Find where the given text appears and provide that cell's center as (X, Y) coordinate. 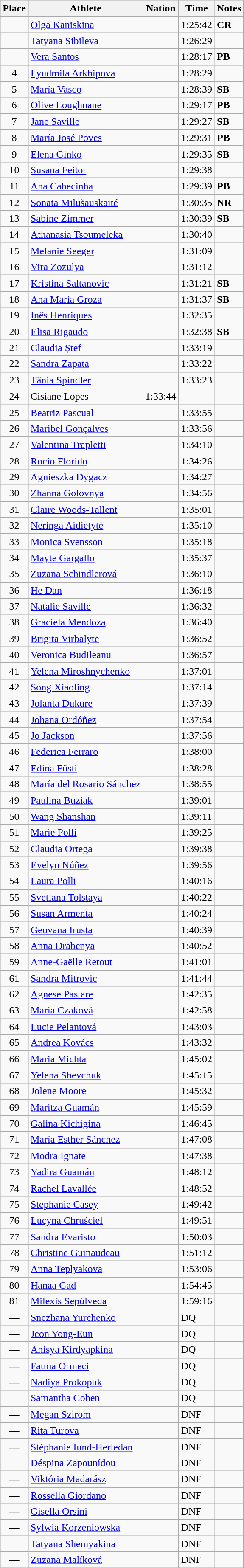
36 (14, 590)
43 (14, 703)
Susan Armenta (85, 913)
15 (14, 251)
CR (229, 25)
1:53:06 (196, 1269)
1:33:44 (161, 396)
Andrea Kovács (85, 1043)
1:40:16 (196, 881)
Yadira Guamán (85, 1172)
Viktória Madarász (85, 1479)
71 (14, 1140)
1:49:51 (196, 1220)
1:45:02 (196, 1059)
10 (14, 170)
Sonata Milušauskaité (85, 203)
1:32:35 (196, 315)
1:34:10 (196, 445)
Sandra Evaristo (85, 1237)
1:39:56 (196, 865)
73 (14, 1172)
76 (14, 1220)
1:48:52 (196, 1188)
35 (14, 574)
Claudia Ștef (85, 348)
Megan Szirom (85, 1414)
He Dan (85, 590)
1:33:23 (196, 380)
Jeon Yong-Eun (85, 1334)
Marie Polli (85, 833)
1:46:45 (196, 1123)
Gisella Orsini (85, 1512)
1:40:39 (196, 929)
1:38:28 (196, 768)
María Vasco (85, 89)
1:29:27 (196, 121)
Galina Kichigina (85, 1123)
Jolanta Dukure (85, 703)
1:29:35 (196, 154)
33 (14, 542)
Fatma Ormeci (85, 1366)
1:37:14 (196, 687)
1:37:54 (196, 720)
1:49:42 (196, 1204)
1:34:26 (196, 461)
Maria Michta (85, 1059)
63 (14, 1011)
Olga Kaniskina (85, 25)
41 (14, 671)
María Esther Sánchez (85, 1140)
1:37:39 (196, 703)
81 (14, 1301)
1:38:55 (196, 784)
1:33:56 (196, 428)
1:45:32 (196, 1091)
57 (14, 929)
1:43:03 (196, 1027)
48 (14, 784)
1:48:12 (196, 1172)
26 (14, 428)
1:31:09 (196, 251)
52 (14, 849)
Veronica Budileanu (85, 655)
Beatriz Pascual (85, 412)
Sylwia Korzeniowska (85, 1528)
Tânia Spindler (85, 380)
Lucyna Chruściel (85, 1220)
Paulina Buziak (85, 800)
1:29:39 (196, 186)
1:40:22 (196, 897)
Snezhana Yurchenko (85, 1317)
Zuzana Malíková (85, 1560)
Samantha Cohen (85, 1398)
44 (14, 720)
14 (14, 235)
Federica Ferraro (85, 752)
Athlete (85, 8)
59 (14, 962)
Rocío Florido (85, 461)
1:35:01 (196, 510)
1:29:38 (196, 170)
Jo Jackson (85, 736)
Monica Svensson (85, 542)
1:47:08 (196, 1140)
1:51:12 (196, 1253)
1:39:01 (196, 800)
Stephanie Casey (85, 1204)
46 (14, 752)
Edina Füsti (85, 768)
20 (14, 332)
Rossella Giordano (85, 1495)
Modra Ignate (85, 1156)
Anna Drabenya (85, 946)
Graciela Mendoza (85, 622)
7 (14, 121)
Sabine Zimmer (85, 219)
1:47:38 (196, 1156)
22 (14, 364)
12 (14, 203)
29 (14, 477)
78 (14, 1253)
1:31:12 (196, 267)
1:42:58 (196, 1011)
1:43:32 (196, 1043)
37 (14, 606)
Yelena Shevchuk (85, 1075)
Olive Loughnane (85, 105)
Song Xiaoling (85, 687)
1:28:39 (196, 89)
69 (14, 1107)
1:37:56 (196, 736)
1:36:40 (196, 622)
Zhanna Golovnya (85, 493)
27 (14, 445)
Ana Maria Groza (85, 299)
70 (14, 1123)
Sandra Zapata (85, 364)
Anna Teplyakova (85, 1269)
1:40:52 (196, 946)
Agnieszka Dygacz (85, 477)
39 (14, 639)
49 (14, 800)
1:36:57 (196, 655)
16 (14, 267)
Wang Shanshan (85, 816)
Déspina Zapounídou (85, 1463)
Johana Ordóñez (85, 720)
1:59:16 (196, 1301)
Mayte Gargallo (85, 558)
62 (14, 994)
1:28:17 (196, 57)
Jolene Moore (85, 1091)
1:35:18 (196, 542)
Natalie Saville (85, 606)
Lucie Pelantová (85, 1027)
34 (14, 558)
Maribel Gonçalves (85, 428)
1:34:27 (196, 477)
Vera Santos (85, 57)
38 (14, 622)
1:45:59 (196, 1107)
Notes (229, 8)
Svetlana Tolstaya (85, 897)
31 (14, 510)
Kristina Saltanovic (85, 283)
5 (14, 89)
8 (14, 138)
1:33:55 (196, 412)
Inês Henriques (85, 315)
4 (14, 73)
28 (14, 461)
1:31:21 (196, 283)
Melanie Seeger (85, 251)
75 (14, 1204)
55 (14, 897)
1:30:40 (196, 235)
21 (14, 348)
Susana Feitor (85, 170)
1:32:38 (196, 332)
24 (14, 396)
40 (14, 655)
45 (14, 736)
80 (14, 1285)
1:33:19 (196, 348)
Laura Polli (85, 881)
9 (14, 154)
1:36:32 (196, 606)
Zuzana Schindlerová (85, 574)
72 (14, 1156)
79 (14, 1269)
Yelena Miroshnychenko (85, 671)
32 (14, 526)
Time (196, 8)
1:31:37 (196, 299)
1:39:25 (196, 833)
77 (14, 1237)
Christine Guinaudeau (85, 1253)
1:30:39 (196, 219)
Milexis Sepúlveda (85, 1301)
19 (14, 315)
Maria Czaková (85, 1011)
1:45:15 (196, 1075)
Anne-Gaëlle Retout (85, 962)
50 (14, 816)
1:26:29 (196, 41)
54 (14, 881)
42 (14, 687)
Nation (161, 8)
23 (14, 380)
María José Poves (85, 138)
67 (14, 1075)
1:30:35 (196, 203)
1:36:18 (196, 590)
1:25:42 (196, 25)
25 (14, 412)
Jane Saville (85, 121)
María del Rosario Sánchez (85, 784)
Athanasia Tsoumeleka (85, 235)
Nadiya Prokopuk (85, 1382)
1:41:01 (196, 962)
74 (14, 1188)
Lyudmila Arkhipova (85, 73)
13 (14, 219)
Tatyana Sibileva (85, 41)
1:39:11 (196, 816)
Anisya Kirdyapkina (85, 1350)
Claire Woods-Tallent (85, 510)
Sandra Mitrovic (85, 978)
Hanaa Gad (85, 1285)
1:54:45 (196, 1285)
1:41:44 (196, 978)
68 (14, 1091)
61 (14, 978)
1:37:01 (196, 671)
Elisa Rigaudo (85, 332)
1:29:31 (196, 138)
17 (14, 283)
6 (14, 105)
Neringa Aidietytė (85, 526)
Stéphanie Iund-Herledan (85, 1447)
Valentina Trapletti (85, 445)
1:50:03 (196, 1237)
1:29:17 (196, 105)
Ana Cabecinha (85, 186)
Maritza Guamán (85, 1107)
56 (14, 913)
1:36:52 (196, 639)
58 (14, 946)
66 (14, 1059)
Place (14, 8)
1:39:38 (196, 849)
1:40:24 (196, 913)
30 (14, 493)
18 (14, 299)
Rita Turova (85, 1430)
Rachel Lavallée (85, 1188)
1:28:29 (196, 73)
Tatyana Shemyakina (85, 1544)
Cisiane Lopes (85, 396)
1:35:10 (196, 526)
1:35:37 (196, 558)
47 (14, 768)
1:33:22 (196, 364)
1:42:35 (196, 994)
65 (14, 1043)
1:38:00 (196, 752)
Agnese Pastare (85, 994)
11 (14, 186)
64 (14, 1027)
53 (14, 865)
Claudia Ortega (85, 849)
Brigita Virbalytė (85, 639)
Geovana Irusta (85, 929)
Vira Zozulya (85, 267)
1:34:56 (196, 493)
Evelyn Núñez (85, 865)
Elena Ginko (85, 154)
1:36:10 (196, 574)
51 (14, 833)
NR (229, 203)
